Output the [X, Y] coordinate of the center of the cell containing the given text.  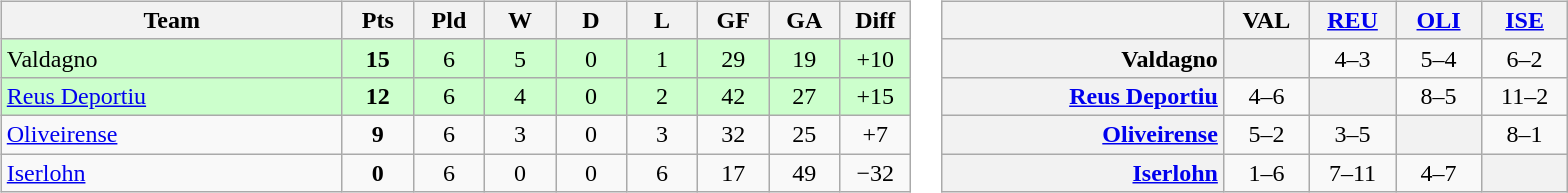
GA [804, 20]
15 [378, 58]
42 [734, 96]
OLI [1439, 20]
49 [804, 173]
5 [520, 58]
17 [734, 173]
19 [804, 58]
REU [1352, 20]
27 [804, 96]
4–6 [1266, 96]
32 [734, 134]
12 [378, 96]
25 [804, 134]
6–2 [1525, 58]
1–6 [1266, 173]
5–4 [1439, 58]
1 [662, 58]
Team [172, 20]
W [520, 20]
−32 [876, 173]
ISE [1525, 20]
VAL [1266, 20]
Pts [378, 20]
8–5 [1439, 96]
+10 [876, 58]
+7 [876, 134]
11–2 [1525, 96]
L [662, 20]
9 [378, 134]
4–3 [1352, 58]
4–7 [1439, 173]
2 [662, 96]
7–11 [1352, 173]
3–5 [1352, 134]
Diff [876, 20]
8–1 [1525, 134]
+15 [876, 96]
D [592, 20]
5–2 [1266, 134]
Pld [448, 20]
4 [520, 96]
GF [734, 20]
29 [734, 58]
